Extract the [x, y] coordinate from the center of the cell holding the provided text.  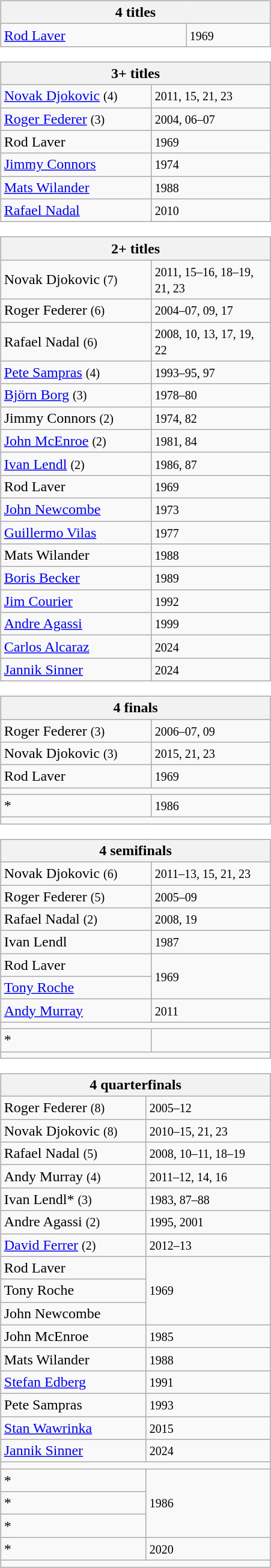
2011 [210, 1011]
1989 [210, 578]
Andy Murray (4) [73, 1176]
Pete Sampras [73, 1405]
Rafael Nadal (5) [73, 1154]
2+ titles [135, 249]
2011, 15, 21, 23 [210, 96]
2015, 21, 23 [210, 754]
Novak Djokovic (4) [76, 96]
3+ titles [135, 73]
1992 [210, 601]
Ivan Lendl (2) [76, 464]
1985 [208, 1336]
1974, 82 [210, 418]
2011, 15–16, 18–19, 21, 23 [210, 280]
1999 [210, 624]
1974 [210, 165]
Ivan Lendl* (3) [73, 1199]
John McEnroe (2) [76, 441]
1987 [210, 942]
2008, 19 [210, 919]
4 semifinals [135, 850]
2010 [210, 210]
Guillermo Vilas [76, 533]
2010–15, 21, 23 [208, 1131]
2012–13 [208, 1245]
Jimmy Connors [76, 165]
2011–13, 15, 21, 23 [210, 873]
1983, 87–88 [208, 1199]
Novak Djokovic (7) [76, 280]
Jimmy Connors (2) [76, 418]
1991 [208, 1382]
Rafael Nadal [76, 210]
2005–09 [210, 897]
4 quarterfinals [135, 1085]
1977 [210, 533]
2006–07, 09 [210, 731]
Boris Becker [76, 578]
John McEnroe [73, 1336]
2004–07, 09, 17 [210, 310]
1993 [208, 1405]
2008, 10–11, 18–19 [208, 1154]
Rafael Nadal (2) [76, 919]
4 finals [135, 707]
1973 [210, 509]
Novak Djokovic (3) [76, 754]
2004, 06–07 [210, 119]
David Ferrer (2) [73, 1245]
2005–12 [208, 1108]
Ivan Lendl [76, 942]
Stan Wawrinka [73, 1427]
Stefan Edberg [73, 1382]
1995, 2001 [208, 1222]
Pete Sampras (4) [76, 372]
Rafael Nadal (6) [76, 341]
Andy Murray [76, 1011]
1993–95, 97 [210, 372]
Roger Federer (5) [76, 897]
Carlos Alcaraz [76, 647]
Novak Djokovic (8) [73, 1131]
Björn Borg (3) [76, 395]
2020 [208, 1549]
1981, 84 [210, 441]
Novak Djokovic (6) [76, 873]
Andre Agassi [76, 624]
2015 [208, 1427]
4 titles [135, 12]
1978–80 [210, 395]
Roger Federer (8) [73, 1108]
Jim Courier [76, 601]
2011–12, 14, 16 [208, 1176]
2008, 10, 13, 17, 19, 22 [210, 341]
Roger Federer (6) [76, 310]
1986, 87 [210, 464]
Andre Agassi (2) [73, 1222]
